Return [X, Y] of the center of cell containing provided text 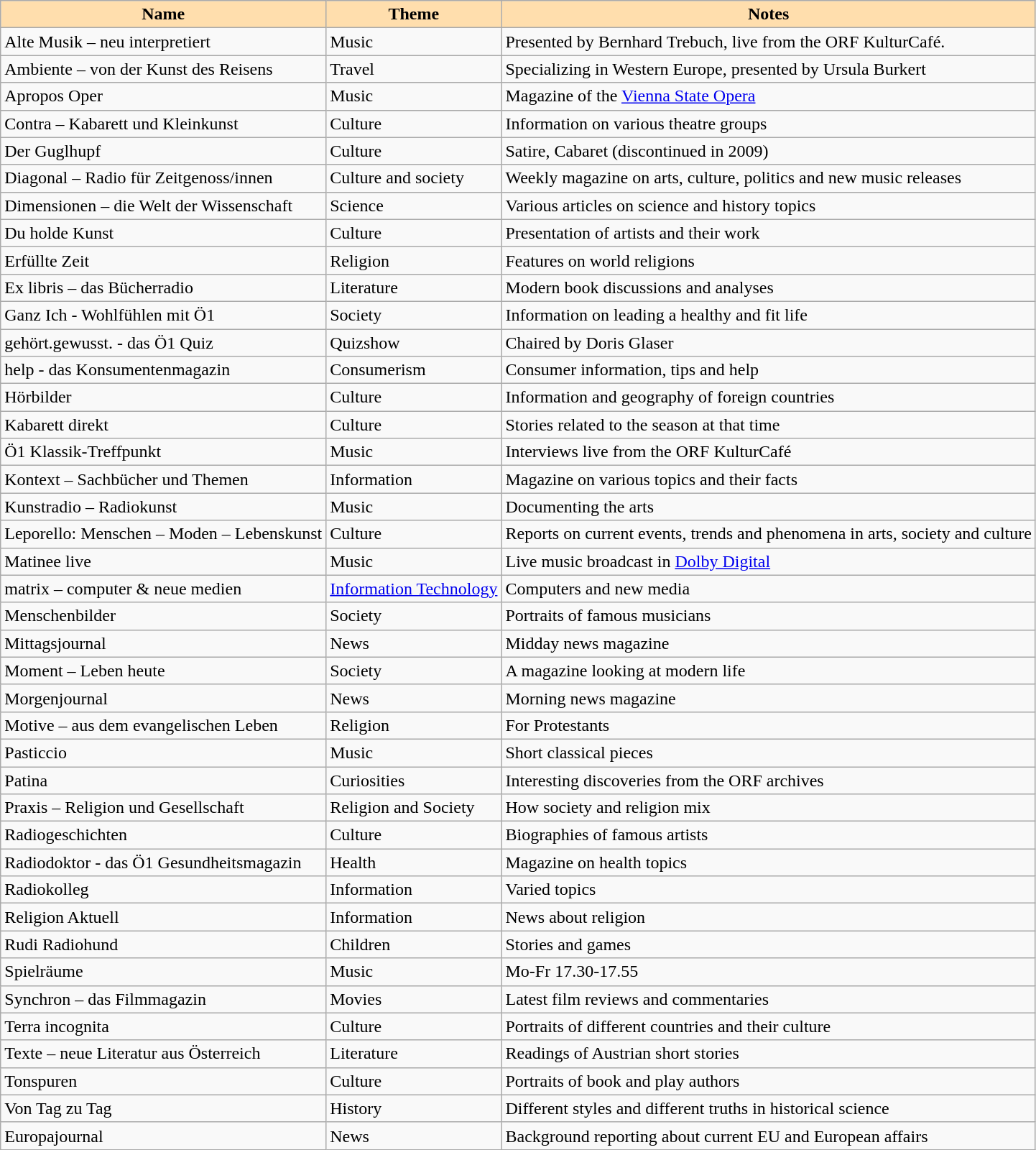
Consumerism [414, 370]
Computers and new media [769, 589]
Morgenjournal [164, 698]
How society and religion mix [769, 808]
Quizshow [414, 343]
Satire, Cabaret (discontinued in 2009) [769, 151]
Presented by Bernhard Trebuch, live from the ORF KulturCafé. [769, 42]
Information Technology [414, 589]
Patina [164, 780]
Information and geography of foreign countries [769, 397]
Kunstradio – Radiokunst [164, 507]
Morning news magazine [769, 698]
Different styles and different truths in historical science [769, 1108]
Religion and Society [414, 808]
Magazine of the Vienna State Opera [769, 96]
Reports on current events, trends and phenomena in arts, society and culture [769, 534]
Menschenbilder [164, 616]
A magazine looking at modern life [769, 671]
Du holde Kunst [164, 233]
Magazine on health topics [769, 862]
gehört.gewusst. - das Ö1 Quiz [164, 343]
Specializing in Western Europe, presented by Ursula Burkert [769, 69]
Movies [414, 999]
Various articles on science and history topics [769, 206]
Spielräume [164, 972]
News about religion [769, 917]
Radiokolleg [164, 890]
Portraits of book and play authors [769, 1081]
Der Guglhupf [164, 151]
For Protestants [769, 725]
Religion Aktuell [164, 917]
Erfüllte Zeit [164, 260]
Pasticcio [164, 753]
Interesting discoveries from the ORF archives [769, 780]
Consumer information, tips and help [769, 370]
Synchron – das Filmmagazin [164, 999]
Interviews live from the ORF KulturCafé [769, 452]
Short classical pieces [769, 753]
Stories related to the season at that time [769, 425]
Hörbilder [164, 397]
Science [414, 206]
Motive – aus dem evangelischen Leben [164, 725]
Ex libris – das Bücherradio [164, 287]
Information on various theatre groups [769, 124]
Radiodoktor - das Ö1 Gesundheitsmagazin [164, 862]
Moment – Leben heute [164, 671]
Documenting the arts [769, 507]
Live music broadcast in Dolby Digital [769, 561]
Presentation of artists and their work [769, 233]
Travel [414, 69]
Curiosities [414, 780]
Culture and society [414, 178]
Ö1 Klassik-Treffpunkt [164, 452]
Biographies of famous artists [769, 835]
Stories and games [769, 944]
Features on world religions [769, 260]
Health [414, 862]
matrix – computer & neue medien [164, 589]
Radiogeschichten [164, 835]
Apropos Oper [164, 96]
Contra – Kabarett und Kleinkunst [164, 124]
Kabarett direkt [164, 425]
Modern book discussions and analyses [769, 287]
Chaired by Doris Glaser [769, 343]
Diagonal – Radio für Zeitgenoss/innen [164, 178]
History [414, 1108]
Ambiente – von der Kunst des Reisens [164, 69]
Mo-Fr 17.30-17.55 [769, 972]
Alte Musik – neu interpretiert [164, 42]
Tonspuren [164, 1081]
Weekly magazine on arts, culture, politics and new music releases [769, 178]
Magazine on various topics and their facts [769, 479]
Children [414, 944]
Leporello: Menschen – Moden – Lebenskunst [164, 534]
Mittagsjournal [164, 643]
Rudi Radiohund [164, 944]
Information on leading a healthy and fit life [769, 315]
Portraits of different countries and their culture [769, 1026]
Midday news magazine [769, 643]
Texte – neue Literatur aus Österreich [164, 1054]
Latest film reviews and commentaries [769, 999]
Praxis – Religion und Gesellschaft [164, 808]
Matinee live [164, 561]
Varied topics [769, 890]
Ganz Ich - Wohlfühlen mit Ö1 [164, 315]
help - das Konsumentenmagazin [164, 370]
Readings of Austrian short stories [769, 1054]
Von Tag zu Tag [164, 1108]
Dimensionen – die Welt der Wissenschaft [164, 206]
Theme [414, 14]
Terra incognita [164, 1026]
Portraits of famous musicians [769, 616]
Kontext – Sachbücher und Themen [164, 479]
Notes [769, 14]
Europajournal [164, 1136]
Name [164, 14]
Background reporting about current EU and European affairs [769, 1136]
